Capture the cell that displays the provided text and extract its [X, Y] central coordinate. 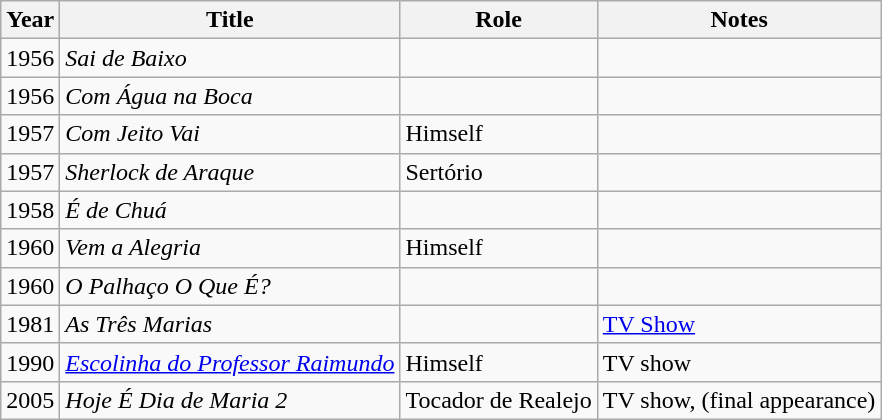
Com Jeito Vai [230, 134]
TV show [739, 362]
Hoje É Dia de Maria 2 [230, 400]
É de Chuá [230, 210]
Role [498, 20]
O Palhaço O Que É? [230, 286]
Year [30, 20]
1981 [30, 324]
Escolinha do Professor Raimundo [230, 362]
TV Show [739, 324]
1990 [30, 362]
Tocador de Realejo [498, 400]
As Três Marias [230, 324]
Com Água na Boca [230, 96]
Title [230, 20]
Sai de Baixo [230, 58]
2005 [30, 400]
Notes [739, 20]
Sherlock de Araque [230, 172]
TV show, (final appearance) [739, 400]
1958 [30, 210]
Vem a Alegria [230, 248]
Sertório [498, 172]
